Extract the [X, Y] coordinate from the center of the cell holding the provided text.  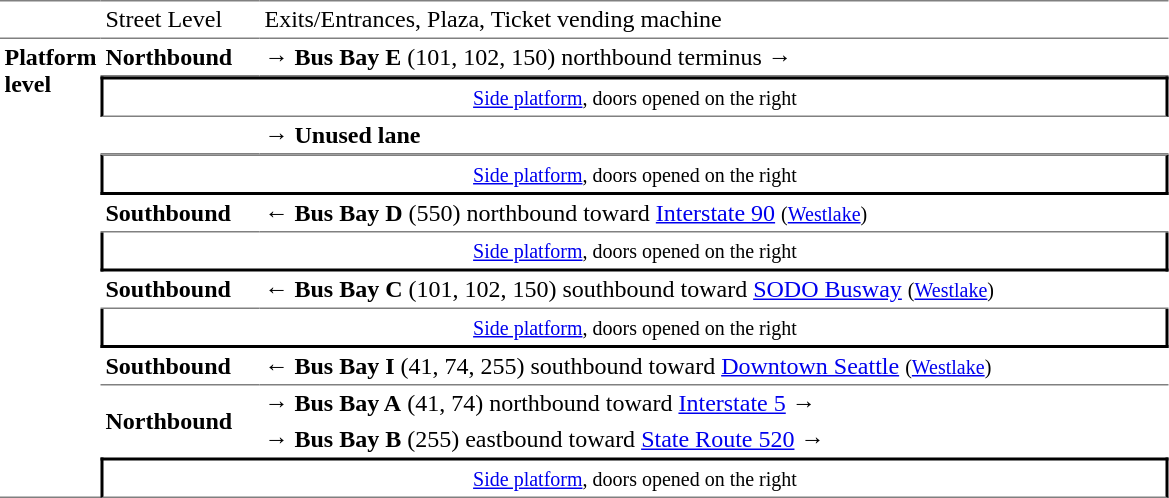
Street Level [180, 20]
Exits/Entrances, Plaza, Ticket vending machine [714, 20]
Platformlevel [50, 268]
← Bus Bay I (41, 74, 255) southbound toward Downtown Seattle (Westlake) [714, 367]
← Bus Bay D (550) northbound toward Interstate 90 (Westlake) [714, 214]
→ Bus Bay A (41, 74) northbound toward Interstate 5 → [714, 404]
→ Bus Bay E (101, 102, 150) northbound terminus → [714, 58]
← Bus Bay C (101, 102, 150) southbound toward SODO Busway (Westlake) [714, 291]
→ Unused lane [714, 136]
→ Bus Bay B (255) eastbound toward State Route 520 → [714, 440]
